Determine the (X, Y) coordinate at the center of the cell enclosing the given text.  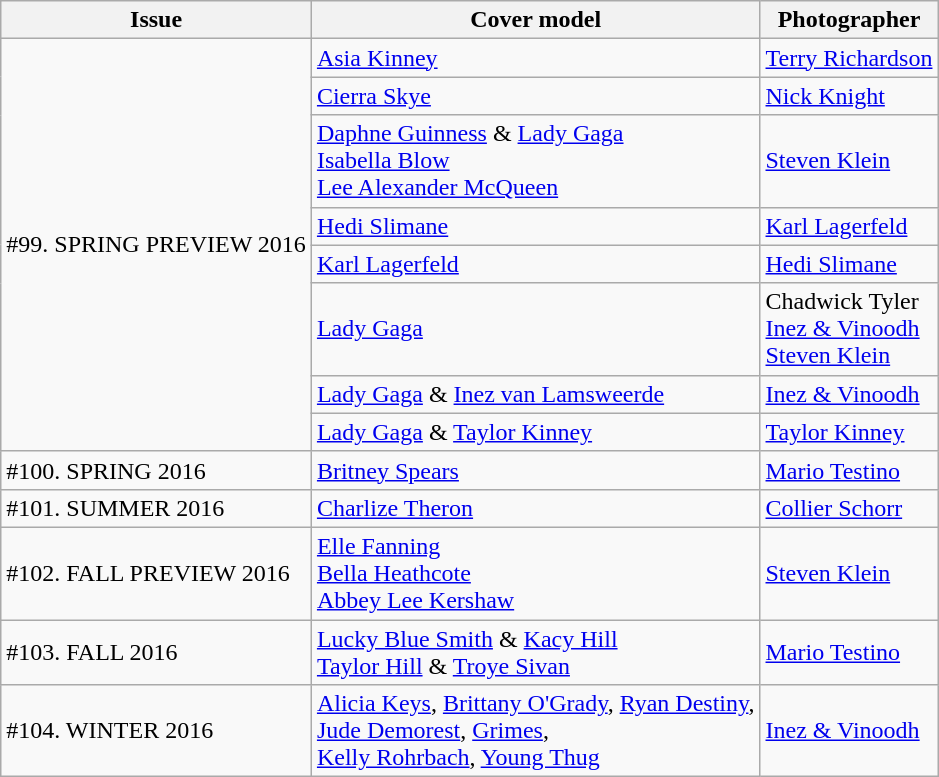
Cierra Skye (536, 96)
#104. WINTER 2016 (156, 731)
#99. SPRING PREVIEW 2016 (156, 245)
#103. FALL 2016 (156, 652)
Asia Kinney (536, 58)
Photographer (849, 20)
Taylor Kinney (849, 432)
Elle FanningBella HeathcoteAbbey Lee Kershaw (536, 573)
Charlize Theron (536, 508)
Lady Gaga (536, 329)
Chadwick TylerInez & VinoodhSteven Klein (849, 329)
#100. SPRING 2016 (156, 470)
Britney Spears (536, 470)
#102. FALL PREVIEW 2016 (156, 573)
Nick Knight (849, 96)
Lady Gaga & Inez van Lamsweerde (536, 394)
Terry Richardson (849, 58)
Daphne Guinness & Lady GagaIsabella BlowLee Alexander McQueen (536, 161)
Alicia Keys, Brittany O'Grady, Ryan Destiny,Jude Demorest, Grimes,Kelly Rohrbach, Young Thug (536, 731)
Cover model (536, 20)
#101. SUMMER 2016 (156, 508)
Lucky Blue Smith & Kacy HillTaylor Hill & Troye Sivan (536, 652)
Collier Schorr (849, 508)
Issue (156, 20)
Lady Gaga & Taylor Kinney (536, 432)
